Provide the (X, Y) coordinate of the cell's center where the given text is located.  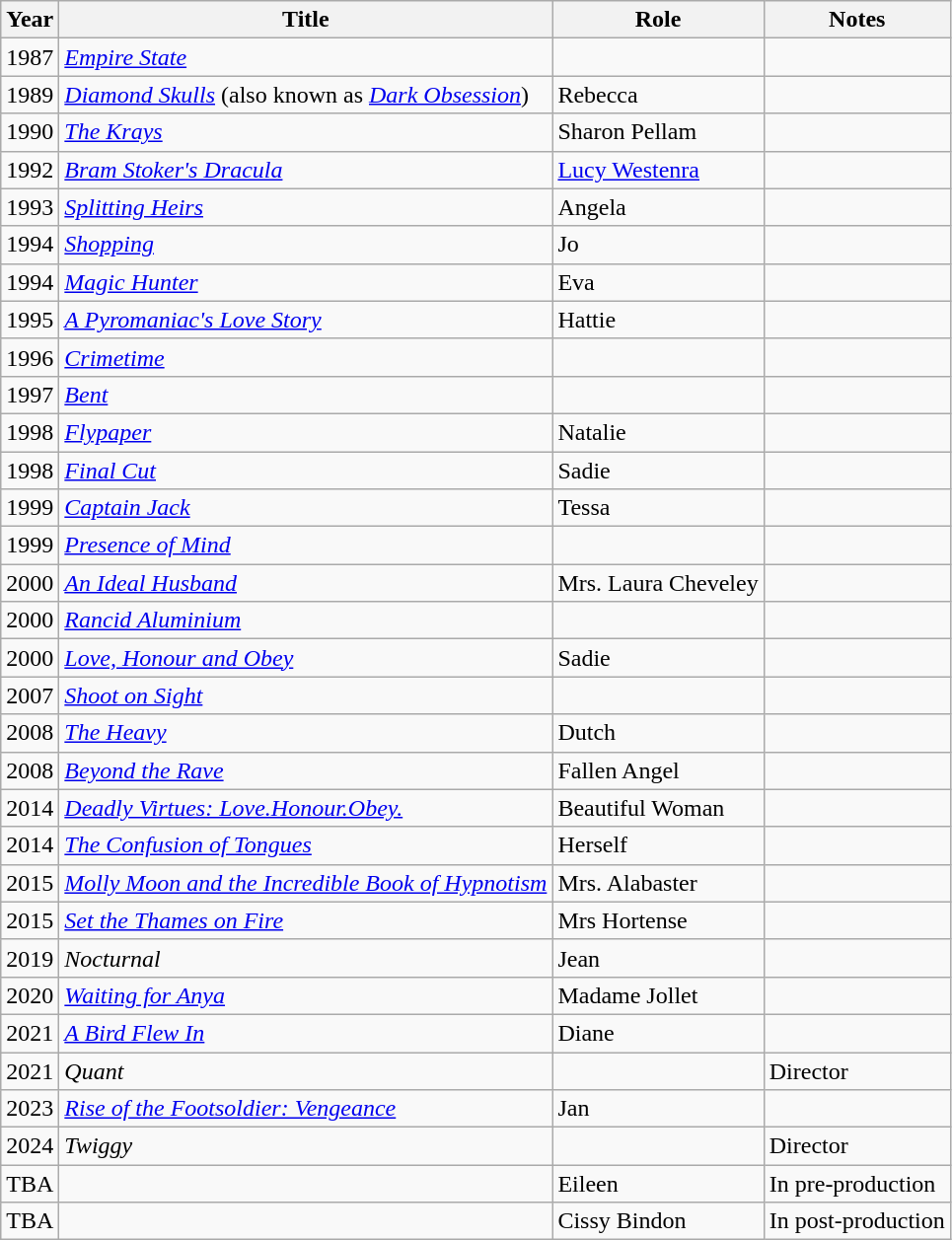
Quant (306, 1070)
Cissy Bindon (658, 1221)
Jean (658, 958)
Shoot on Sight (306, 695)
In pre-production (856, 1184)
1989 (30, 95)
2020 (30, 995)
The Confusion of Tongues (306, 845)
Angela (658, 207)
1993 (30, 207)
Sharon Pellam (658, 132)
Eileen (658, 1184)
Fallen Angel (658, 770)
Mrs. Laura Cheveley (658, 583)
Madame Jollet (658, 995)
Natalie (658, 432)
Love, Honour and Obey (306, 658)
The Krays (306, 132)
Magic Hunter (306, 282)
In post-production (856, 1221)
Captain Jack (306, 508)
2024 (30, 1146)
Bent (306, 395)
Empire State (306, 57)
Final Cut (306, 471)
Bram Stoker's Dracula (306, 170)
A Pyromaniac's Love Story (306, 320)
Beyond the Rave (306, 770)
Splitting Heirs (306, 207)
Mrs Hortense (658, 920)
Nocturnal (306, 958)
Waiting for Anya (306, 995)
Twiggy (306, 1146)
Diamond Skulls (also known as Dark Obsession) (306, 95)
Set the Thames on Fire (306, 920)
Flypaper (306, 432)
Shopping (306, 245)
Diane (658, 1033)
Rebecca (658, 95)
Notes (856, 20)
Role (658, 20)
1997 (30, 395)
1992 (30, 170)
Herself (658, 845)
Deadly Virtues: Love.Honour.Obey. (306, 808)
A Bird Flew In (306, 1033)
1995 (30, 320)
Presence of Mind (306, 546)
Crimetime (306, 357)
1996 (30, 357)
1990 (30, 132)
Molly Moon and the Incredible Book of Hypnotism (306, 883)
The Heavy (306, 733)
Year (30, 20)
2007 (30, 695)
Tessa (658, 508)
1987 (30, 57)
Rise of the Footsoldier: Vengeance (306, 1109)
An Ideal Husband (306, 583)
Beautiful Woman (658, 808)
Dutch (658, 733)
Rancid Aluminium (306, 620)
Jan (658, 1109)
Mrs. Alabaster (658, 883)
Hattie (658, 320)
Title (306, 20)
2023 (30, 1109)
2019 (30, 958)
Eva (658, 282)
Jo (658, 245)
Lucy Westenra (658, 170)
